Capture the cell that displays the provided text and extract its [x, y] central coordinate. 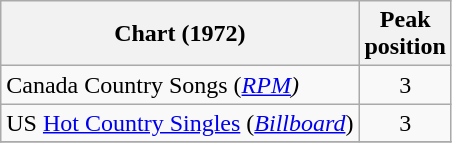
US Hot Country Singles (Billboard) [180, 123]
Peakposition [405, 34]
Canada Country Songs (RPM) [180, 85]
Chart (1972) [180, 34]
